From the cell containing the given text, extract its center point as [x, y] coordinate. 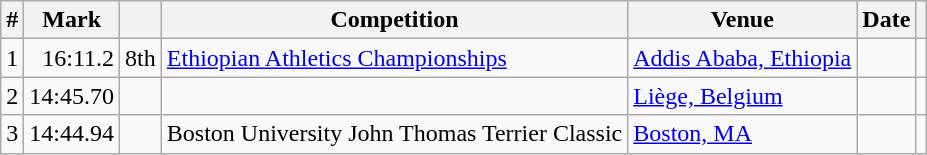
3 [12, 134]
Boston, MA [742, 134]
Date [886, 20]
Mark [72, 20]
Venue [742, 20]
Liège, Belgium [742, 96]
8th [141, 58]
Ethiopian Athletics Championships [394, 58]
# [12, 20]
Boston University John Thomas Terrier Classic [394, 134]
1 [12, 58]
Addis Ababa, Ethiopia [742, 58]
14:44.94 [72, 134]
Competition [394, 20]
14:45.70 [72, 96]
16:11.2 [72, 58]
2 [12, 96]
